Identify which cell holds the provided text, then report its (X, Y) central coordinate. 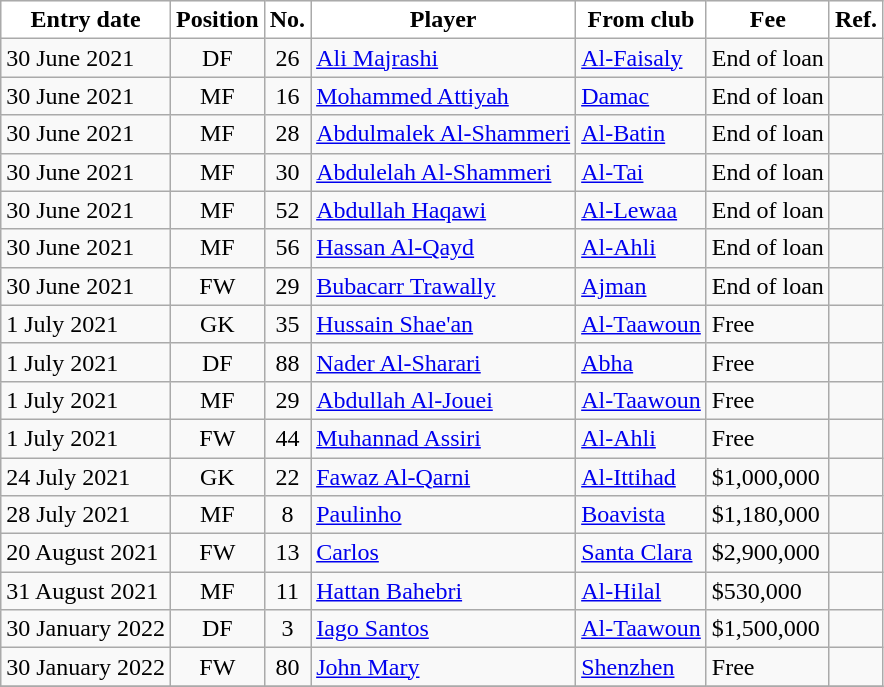
Mohammed Attiyah (444, 96)
Shenzhen (642, 667)
28 (287, 134)
Entry date (86, 20)
31 August 2021 (86, 591)
Santa Clara (642, 553)
Hussain Shae'an (444, 324)
52 (287, 210)
Al-Faisaly (642, 58)
$530,000 (768, 591)
Hassan Al-Qayd (444, 248)
John Mary (444, 667)
Position (217, 20)
$1,500,000 (768, 629)
Paulinho (444, 515)
Fee (768, 20)
Al-Hilal (642, 591)
13 (287, 553)
Boavista (642, 515)
$1,000,000 (768, 477)
Al-Ittihad (642, 477)
44 (287, 438)
Iago Santos (444, 629)
22 (287, 477)
Al-Tai (642, 172)
Abdullah Haqawi (444, 210)
Ref. (856, 20)
Nader Al-Sharari (444, 362)
Fawaz Al-Qarni (444, 477)
Ajman (642, 286)
Al-Batin (642, 134)
30 (287, 172)
88 (287, 362)
Muhannad Assiri (444, 438)
From club (642, 20)
Abdulmalek Al-Shammeri (444, 134)
Hattan Bahebri (444, 591)
80 (287, 667)
28 July 2021 (86, 515)
No. (287, 20)
$2,900,000 (768, 553)
56 (287, 248)
Ali Majrashi (444, 58)
8 (287, 515)
Abdulelah Al-Shammeri (444, 172)
Carlos (444, 553)
35 (287, 324)
Abdullah Al-Jouei (444, 400)
11 (287, 591)
24 July 2021 (86, 477)
Player (444, 20)
26 (287, 58)
20 August 2021 (86, 553)
16 (287, 96)
$1,180,000 (768, 515)
3 (287, 629)
Damac (642, 96)
Abha (642, 362)
Al-Lewaa (642, 210)
Bubacarr Trawally (444, 286)
